Search for the cell housing the specified text and yield its [x, y] center coordinate. 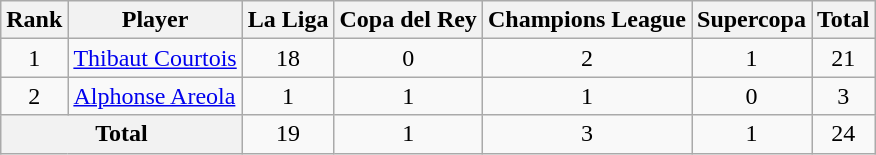
Champions League [586, 20]
18 [288, 58]
19 [288, 134]
Copa del Rey [408, 20]
Thibaut Courtois [155, 58]
La Liga [288, 20]
21 [844, 58]
24 [844, 134]
Alphonse Areola [155, 96]
Rank [34, 20]
Player [155, 20]
Supercopa [752, 20]
